Find where the given text appears and provide that cell's center as (x, y) coordinate. 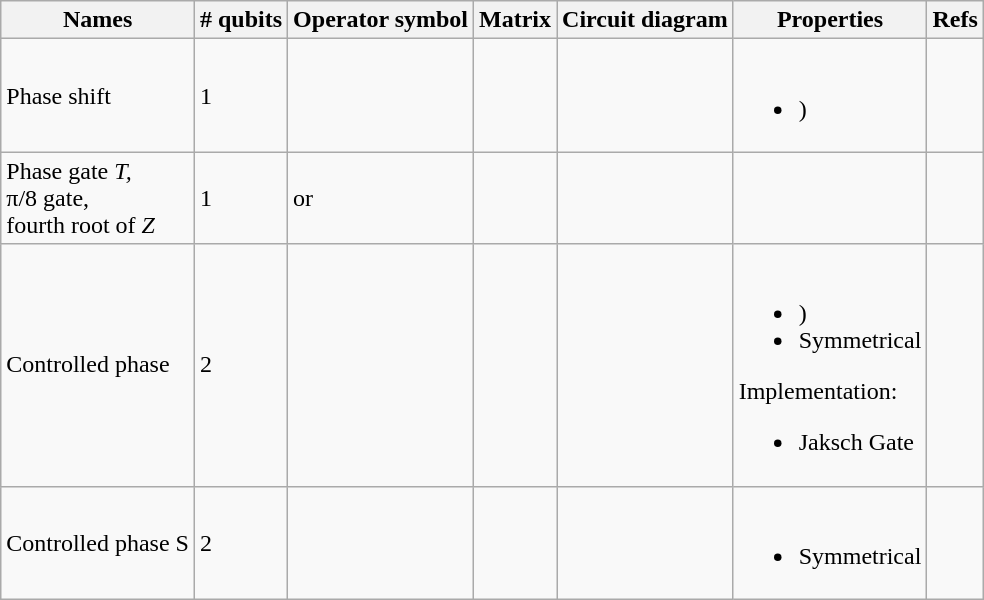
or (381, 198)
) (830, 96)
Phase gate T,π/8 gate,fourth root of Z (98, 198)
# qubits (240, 20)
Controlled phase S (98, 542)
Symmetrical (830, 542)
Controlled phase (98, 365)
Operator symbol (381, 20)
Properties (830, 20)
Names (98, 20)
Circuit diagram (646, 20)
Refs (955, 20)
)SymmetricalImplementation:Jaksch Gate (830, 365)
Phase shift (98, 96)
Matrix (516, 20)
